Search for the cell housing the specified text and yield its (X, Y) center coordinate. 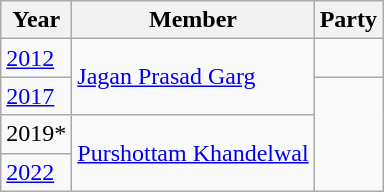
2017 (36, 96)
2022 (36, 172)
2019* (36, 134)
Party (348, 20)
Member (193, 20)
2012 (36, 58)
Purshottam Khandelwal (193, 153)
Year (36, 20)
Jagan Prasad Garg (193, 77)
